Return the (X, Y) coordinate for the center point of the cell that contains the specified text.  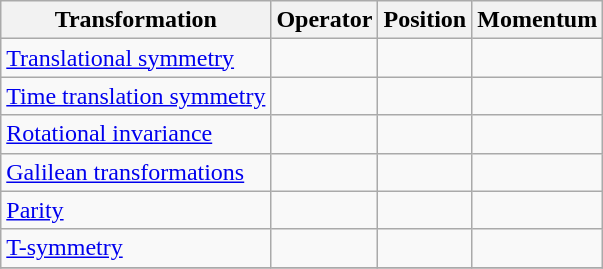
Momentum (538, 20)
Galilean transformations (136, 172)
T-symmetry (136, 248)
Operator (324, 20)
Rotational invariance (136, 134)
Time translation symmetry (136, 96)
Translational symmetry (136, 58)
Position (425, 20)
Transformation (136, 20)
Parity (136, 210)
